Output the [x, y] coordinate of the center of the cell containing the given text.  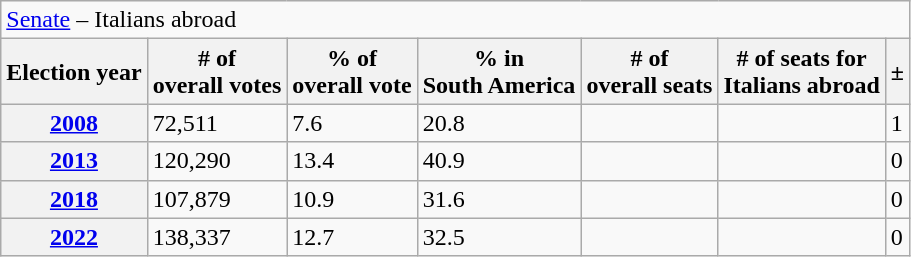
2013 [74, 161]
2022 [74, 237]
12.7 [352, 237]
2008 [74, 123]
138,337 [217, 237]
Election year [74, 72]
20.8 [499, 123]
32.5 [499, 237]
± [897, 72]
10.9 [352, 199]
7.6 [352, 123]
% inSouth America [499, 72]
# of seats forItalians abroad [802, 72]
# of overall seats [650, 72]
40.9 [499, 161]
1 [897, 123]
107,879 [217, 199]
2018 [74, 199]
Senate – Italians abroad [456, 20]
13.4 [352, 161]
31.6 [499, 199]
120,290 [217, 161]
72,511 [217, 123]
% ofoverall vote [352, 72]
# ofoverall votes [217, 72]
